Search for the cell housing the specified text and yield its (x, y) center coordinate. 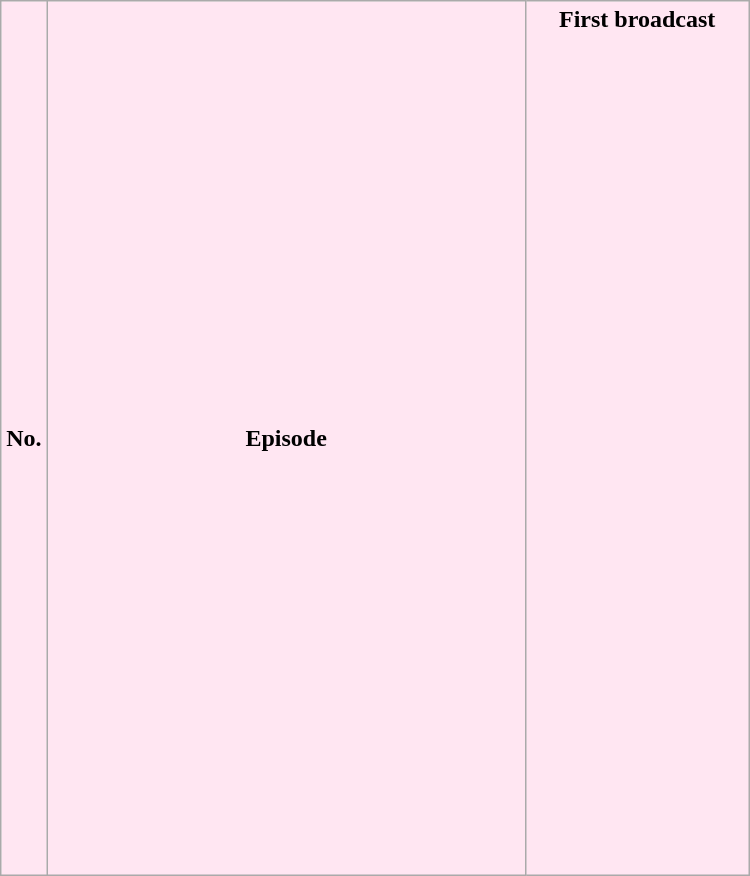
Episode (286, 438)
First broadcast (637, 438)
No. (24, 438)
